Extract the [X, Y] coordinate from the center of the cell holding the provided text.  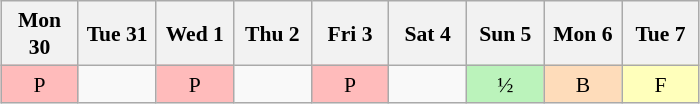
Mon 6 [583, 33]
Wed 1 [195, 33]
B [583, 84]
Sun 5 [505, 33]
½ [505, 84]
Mon 30 [40, 33]
Sat 4 [428, 33]
F [661, 84]
Thu 2 [273, 33]
Tue 7 [661, 33]
Tue 31 [117, 33]
Fri 3 [350, 33]
